Provide the (x, y) coordinate of the cell's center where the given text is located.  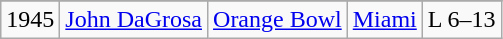
John DaGrosa (134, 20)
L 6–13 (462, 20)
Miami (384, 20)
1945 (30, 20)
Orange Bowl (278, 20)
